Provide the (x, y) coordinate of the cell's center where the given text is located.  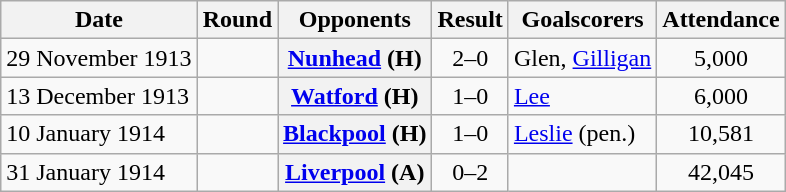
5,000 (721, 58)
2–0 (470, 58)
Liverpool (A) (355, 172)
Attendance (721, 20)
42,045 (721, 172)
Goalscorers (582, 20)
31 January 1914 (99, 172)
0–2 (470, 172)
Blackpool (H) (355, 134)
29 November 1913 (99, 58)
10,581 (721, 134)
Glen, Gilligan (582, 58)
Date (99, 20)
Round (237, 20)
10 January 1914 (99, 134)
Result (470, 20)
Lee (582, 96)
Leslie (pen.) (582, 134)
Nunhead (H) (355, 58)
6,000 (721, 96)
Watford (H) (355, 96)
Opponents (355, 20)
13 December 1913 (99, 96)
